Find where the given text appears and provide that cell's center as (X, Y) coordinate. 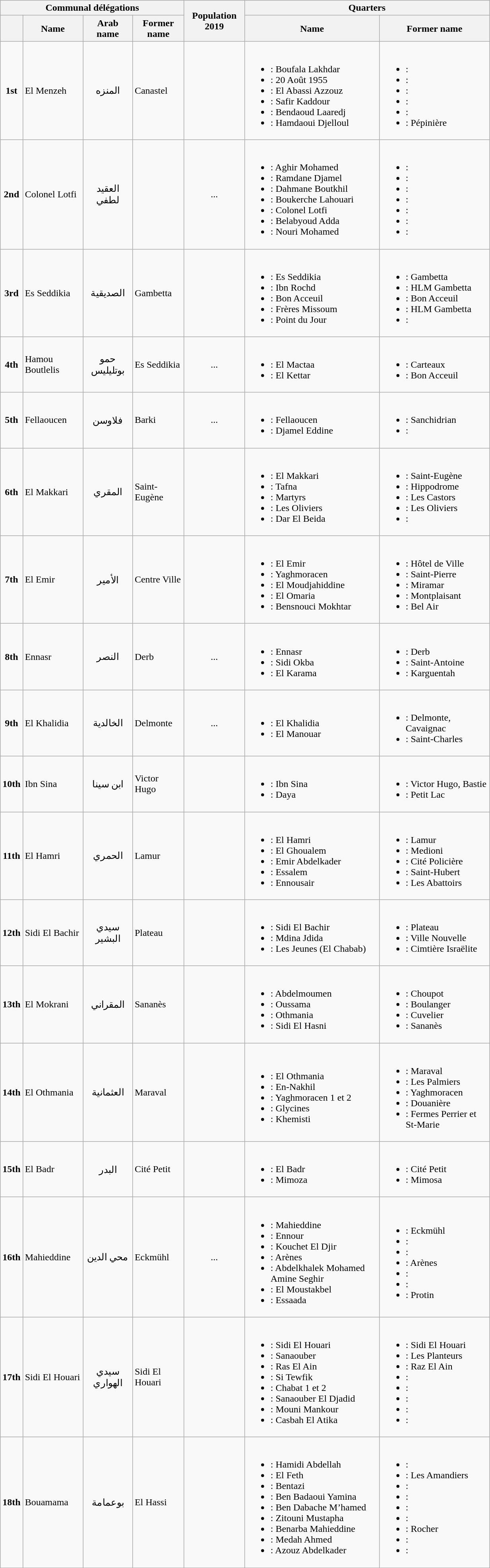
بوعمامة (108, 1502)
16th (12, 1257)
Derb (158, 657)
2nd (12, 195)
: Ibn Sina : Daya (312, 784)
: Fellaoucen : Djamel Eddine (312, 420)
: Maraval : Les Palmiers : Yaghmoracen : Douanière : Fermes Perrier et St-Marie (434, 1092)
6th (12, 492)
: Cité Petit : Mimosa (434, 1169)
الحمري (108, 855)
Canastel (158, 91)
: Sidi El Bachir : Mdina Jdida : Les Jeunes (El Chabab) (312, 933)
El Hassi (158, 1502)
: Choupot : Boulanger : Cuvelier : Sananès (434, 1005)
: Abdelmoumen : Oussama : Othmania : Sidi El Hasni (312, 1005)
17th (12, 1377)
Ennasr (53, 657)
14th (12, 1092)
: Saint-Eugène : Hippodrome : Les Castors : Les Oliviers : (434, 492)
El Hamri (53, 855)
: : Les Amandiers : : : : : Rocher : : (434, 1502)
سيدي الهواري (108, 1377)
Fellaoucen (53, 420)
3rd (12, 293)
Barki (158, 420)
El Badr (53, 1169)
المقراني (108, 1005)
العثمانية (108, 1092)
Population 2019 (214, 21)
: El Hamri : El Ghoualem : Emir Abdelkader : Essalem : Ennousair (312, 855)
Sananès (158, 1005)
Maraval (158, 1092)
: Ennasr : Sidi Okba : El Karama (312, 657)
Arab name (108, 29)
Centre Ville (158, 580)
: El Badr : Mimoza (312, 1169)
Colonel Lotfi (53, 195)
سيدي البشير (108, 933)
Gambetta (158, 293)
12th (12, 933)
Communal délégations (92, 8)
: El Khalidia : El Manouar (312, 723)
: Delmonte, Cavaignac : Saint-Charles (434, 723)
الأمير (108, 580)
El Emir (53, 580)
El Makkari (53, 492)
El Khalidia (53, 723)
النصر (108, 657)
Victor Hugo (158, 784)
الصديقية (108, 293)
11th (12, 855)
8th (12, 657)
: : : : : : Pépinière (434, 91)
5th (12, 420)
فلاوسن (108, 420)
7th (12, 580)
Ibn Sina (53, 784)
: El Mactaa : El Kettar (312, 365)
العقيد لطفي (108, 195)
13th (12, 1005)
Hamou Boutlelis (53, 365)
Bouamama (53, 1502)
: Carteaux : Bon Acceuil (434, 365)
4th (12, 365)
1st (12, 91)
: El Makkari : Tafna : Martyrs : Les Oliviers : Dar El Beida (312, 492)
: Victor Hugo, Bastie : Petit Lac (434, 784)
15th (12, 1169)
10th (12, 784)
: Eckmühl : : : Arènes : : : Protin (434, 1257)
حمو بوتليليس (108, 365)
: Derb : Saint-Antoine : Karguentah (434, 657)
9th (12, 723)
: Plateau : Ville Nouvelle : Cimtière Israëlite (434, 933)
المنزه (108, 91)
: Hôtel de Ville : Saint-Pierre : Miramar : Montplaisant : Bel Air (434, 580)
ابن سينا (108, 784)
Cité Petit (158, 1169)
Saint-Eugène (158, 492)
Mahieddine (53, 1257)
المقري (108, 492)
: El Othmania : En-Nakhil : Yaghmoracen 1 et 2 : Glycines : Khemisti (312, 1092)
Delmonte (158, 723)
Lamur (158, 855)
Plateau (158, 933)
El Menzeh (53, 91)
: Mahieddine : Ennour : Kouchet El Djir : Arènes : Abdelkhalek Mohamed Amine Seghir : El Moustakbel : Essaada (312, 1257)
: : : : : : : (434, 195)
: Sanchidrian : (434, 420)
: Aghir Mohamed : Ramdane Djamel : Dahmane Boutkhil : Boukerche Lahouari : Colonel Lotfi : Belabyoud Adda : Nouri Mohamed (312, 195)
: Lamur : Medioni : Cité Policière : Saint-Hubert : Les Abattoirs (434, 855)
: Sidi El Houari : Sanaouber : Ras El Ain : Si Tewfik : Chabat 1 et 2 : Sanaouber El Djadid : Mouni Mankour : Casbah El Atika (312, 1377)
: Sidi El Houari : Les Planteurs : Raz El Ain : : : : : (434, 1377)
El Othmania (53, 1092)
Sidi El Bachir (53, 933)
محي الدين (108, 1257)
18th (12, 1502)
Quarters (367, 8)
: Gambetta : HLM Gambetta : Bon Acceuil : HLM Gambetta : (434, 293)
البدر (108, 1169)
: Boufala Lakhdar : 20 Août 1955 : El Abassi Azzouz : Safir Kaddour : Bendaoud Laaredj : Hamdaoui Djelloul (312, 91)
الخالدية (108, 723)
Eckmühl (158, 1257)
El Mokrani (53, 1005)
: El Emir : Yaghmoracen : El Moudjahiddine : El Omaria : Bensnouci Mokhtar (312, 580)
: Es Seddikia : Ibn Rochd : Bon Acceuil : Frères Missoum : Point du Jour (312, 293)
